Identify which cell holds the provided text, then report its [x, y] central coordinate. 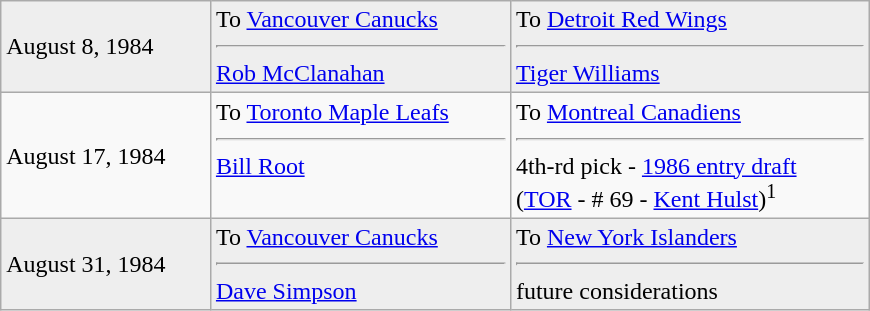
To Vancouver CanucksRob McClanahan [360, 47]
August 31, 1984 [106, 264]
To Toronto Maple LeafsBill Root [360, 156]
To Montreal Canadiens4th-rd pick - 1986 entry draft(TOR - # 69 - Kent Hulst)1 [690, 156]
August 8, 1984 [106, 47]
To New York Islandersfuture considerations [690, 264]
To Vancouver CanucksDave Simpson [360, 264]
August 17, 1984 [106, 156]
To Detroit Red WingsTiger Williams [690, 47]
